Locate the cell with the specified text and output its [x, y] center coordinate. 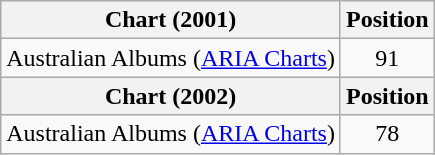
91 [387, 58]
78 [387, 134]
Chart (2002) [171, 96]
Chart (2001) [171, 20]
